Locate the cell with the specified text and output its [X, Y] center coordinate. 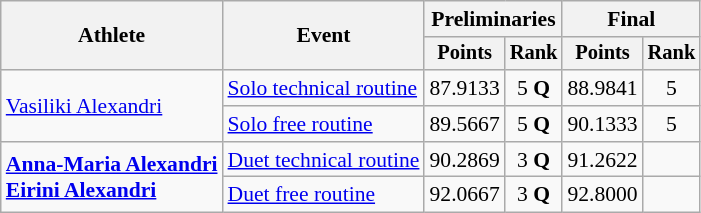
Duet free routine [324, 195]
90.1333 [602, 124]
87.9133 [464, 88]
Solo free routine [324, 124]
Vasiliki Alexandri [112, 106]
91.2622 [602, 160]
Event [324, 36]
90.2869 [464, 160]
Duet technical routine [324, 160]
Anna-Maria AlexandriEirini Alexandri [112, 178]
Final [631, 19]
92.0667 [464, 195]
Athlete [112, 36]
89.5667 [464, 124]
Solo technical routine [324, 88]
92.8000 [602, 195]
88.9841 [602, 88]
Preliminaries [493, 19]
